Provide the [x, y] coordinate of the cell's center where the given text is located.  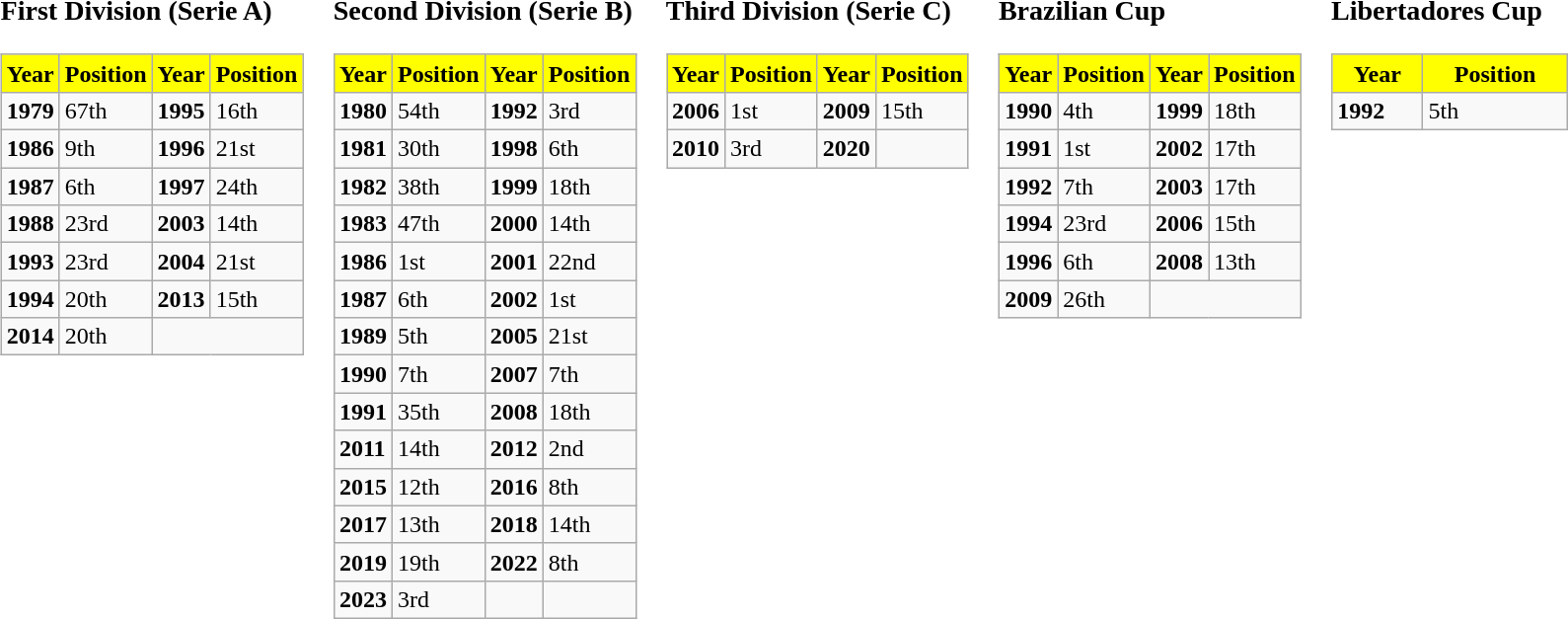
2018 [513, 524]
2001 [513, 262]
1982 [363, 187]
4th [1104, 111]
1980 [363, 111]
54th [438, 111]
2017 [363, 524]
67th [106, 111]
1983 [363, 224]
2022 [513, 562]
30th [438, 149]
2015 [363, 487]
1989 [363, 337]
1979 [30, 111]
1997 [182, 187]
2012 [513, 449]
2000 [513, 224]
1995 [182, 111]
1988 [30, 224]
9th [106, 149]
22nd [589, 262]
1998 [513, 149]
35th [438, 412]
47th [438, 224]
2016 [513, 487]
1993 [30, 262]
2011 [363, 449]
2014 [30, 337]
2005 [513, 337]
2010 [697, 149]
2019 [363, 562]
24th [257, 187]
2013 [182, 299]
12th [438, 487]
2007 [513, 374]
2020 [847, 149]
16th [257, 111]
26th [1104, 299]
2nd [589, 449]
1981 [363, 149]
2004 [182, 262]
38th [438, 187]
19th [438, 562]
2023 [363, 599]
